Find where the given text appears and provide that cell's center as (X, Y) coordinate. 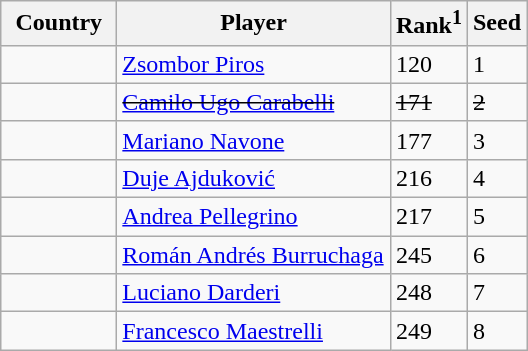
6 (496, 255)
Luciano Darderi (254, 293)
217 (428, 217)
Román Andrés Burruchaga (254, 255)
Francesco Maestrelli (254, 331)
Andrea Pellegrino (254, 217)
120 (428, 64)
248 (428, 293)
8 (496, 331)
Camilo Ugo Carabelli (254, 102)
7 (496, 293)
Rank1 (428, 24)
Zsombor Piros (254, 64)
171 (428, 102)
1 (496, 64)
Duje Ajduković (254, 178)
249 (428, 331)
Mariano Navone (254, 140)
5 (496, 217)
3 (496, 140)
177 (428, 140)
245 (428, 255)
2 (496, 102)
Player (254, 24)
Seed (496, 24)
Country (59, 24)
216 (428, 178)
4 (496, 178)
